Return the (x, y) coordinate for the center point of the cell that contains the specified text.  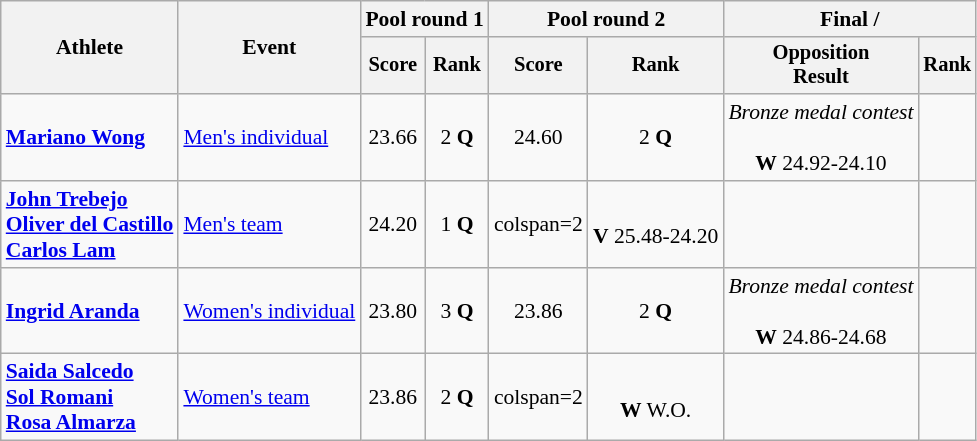
Men's individual (269, 138)
W W.O. (656, 398)
Women's individual (269, 312)
1 Q (457, 224)
Mariano Wong (90, 138)
Women's team (269, 398)
Saida SalcedoSol RomaniRosa Almarza (90, 398)
V 25.48-24.20 (656, 224)
3 Q (457, 312)
Bronze medal contestW 24.92-24.10 (820, 138)
23.80 (392, 312)
23.66 (392, 138)
Pool round 2 (606, 19)
Ingrid Aranda (90, 312)
24.20 (392, 224)
Event (269, 48)
Bronze medal contestW 24.86-24.68 (820, 312)
Athlete (90, 48)
Men's team (269, 224)
Pool round 1 (424, 19)
Final / (850, 19)
24.60 (538, 138)
John TrebejoOliver del CastilloCarlos Lam (90, 224)
OppositionResult (820, 66)
